Scan for the cell matching the given text and deliver its [X, Y] coordinate at center. 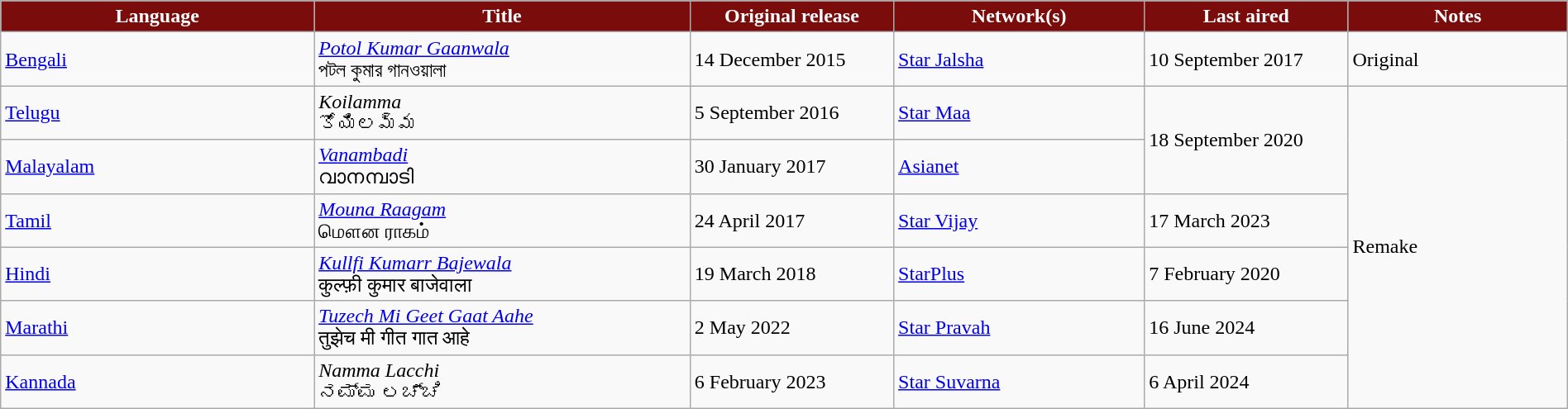
Malayalam [157, 167]
Star Suvarna [1019, 382]
2 May 2022 [791, 327]
Mouna Raagam மௌன ராகம் [503, 220]
Namma Lacchi ನಮ್ಮ ಲಚ್ಚಿ [503, 382]
Star Pravah [1019, 327]
10 September 2017 [1246, 59]
7 February 2020 [1246, 274]
Last aired [1246, 17]
Bengali [157, 59]
Star Vijay [1019, 220]
Hindi [157, 274]
Notes [1457, 17]
Vanambadi വാനമ്പാടി [503, 167]
Potol Kumar Gaanwala পটল কুমার গানওয়ালা [503, 59]
Asianet [1019, 167]
Original [1457, 59]
Kullfi Kumarr Bajewala कुल्फ़ी कुमार बाजेवाला [503, 274]
Kannada [157, 382]
Star Maa [1019, 112]
Title [503, 17]
5 September 2016 [791, 112]
24 April 2017 [791, 220]
19 March 2018 [791, 274]
Tamil [157, 220]
Marathi [157, 327]
Remake [1457, 247]
Original release [791, 17]
17 March 2023 [1246, 220]
Network(s) [1019, 17]
StarPlus [1019, 274]
Star Jalsha [1019, 59]
16 June 2024 [1246, 327]
Language [157, 17]
14 December 2015 [791, 59]
18 September 2020 [1246, 140]
Tuzech Mi Geet Gaat Aahe तुझेच मी गीत गात आहे [503, 327]
Koilamma కోయిలమ్మ [503, 112]
6 April 2024 [1246, 382]
Telugu [157, 112]
30 January 2017 [791, 167]
6 February 2023 [791, 382]
